Output the [X, Y] coordinate of the center of the cell containing the given text.  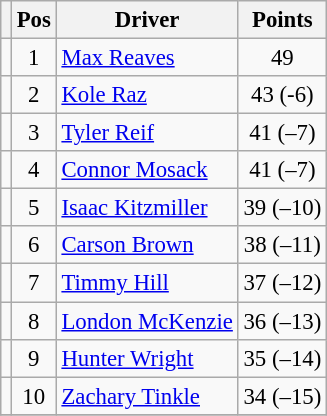
Hunter Wright [147, 358]
2 [34, 95]
Tyler Reif [147, 133]
5 [34, 208]
10 [34, 396]
49 [282, 58]
39 (–10) [282, 208]
Kole Raz [147, 95]
34 (–15) [282, 396]
3 [34, 133]
Pos [34, 20]
London McKenzie [147, 321]
37 (–12) [282, 283]
Points [282, 20]
36 (–13) [282, 321]
4 [34, 170]
Max Reaves [147, 58]
6 [34, 245]
8 [34, 321]
Driver [147, 20]
Carson Brown [147, 245]
Timmy Hill [147, 283]
35 (–14) [282, 358]
Isaac Kitzmiller [147, 208]
7 [34, 283]
Zachary Tinkle [147, 396]
43 (-6) [282, 95]
38 (–11) [282, 245]
Connor Mosack [147, 170]
1 [34, 58]
9 [34, 358]
